Provide the (X, Y) coordinate of the cell's center where the given text is located.  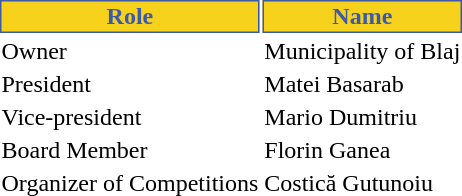
Board Member (130, 150)
Vice-president (130, 117)
Matei Basarab (362, 84)
Florin Ganea (362, 150)
Municipality of Blaj (362, 51)
Mario Dumitriu (362, 117)
Role (130, 16)
Owner (130, 51)
Name (362, 16)
President (130, 84)
